Output the (x, y) coordinate of the center of the cell containing the given text.  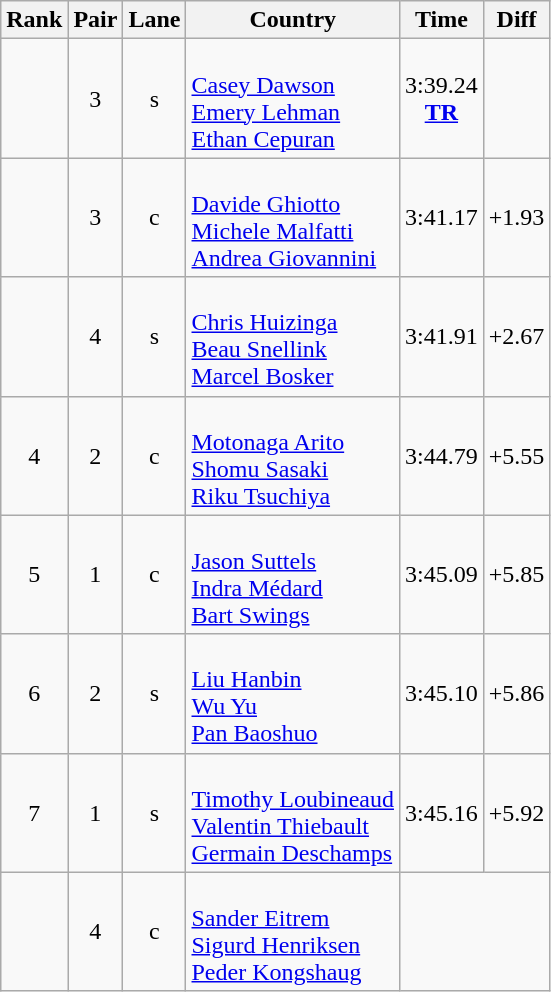
Sander EitremSigurd HenriksenPeder Kongshaug (293, 932)
+5.92 (516, 812)
3:45.10 (441, 694)
3:44.79 (441, 456)
Liu HanbinWu YuPan Baoshuo (293, 694)
+5.86 (516, 694)
3:45.09 (441, 574)
3:45.16 (441, 812)
6 (34, 694)
5 (34, 574)
Jason SuttelsIndra MédardBart Swings (293, 574)
Pair (96, 20)
+2.67 (516, 336)
Time (441, 20)
+5.55 (516, 456)
Timothy LoubineaudValentin ThiebaultGermain Deschamps (293, 812)
3:41.17 (441, 218)
Chris HuizingaBeau SnellinkMarcel Bosker (293, 336)
Motonaga AritoShomu SasakiRiku Tsuchiya (293, 456)
Casey DawsonEmery LehmanEthan Cepuran (293, 98)
Lane (154, 20)
3:39.24TR (441, 98)
Rank (34, 20)
Country (293, 20)
Diff (516, 20)
+5.85 (516, 574)
7 (34, 812)
Davide GhiottoMichele MalfattiAndrea Giovannini (293, 218)
3:41.91 (441, 336)
+1.93 (516, 218)
